Scan for the cell matching the given text and deliver its (x, y) coordinate at center. 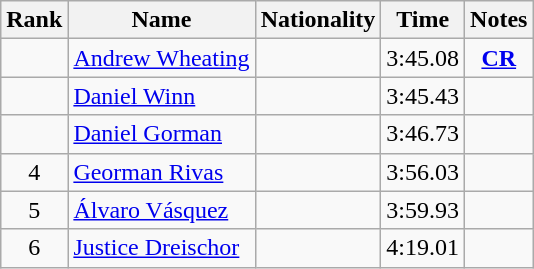
Álvaro Vásquez (162, 210)
4:19.01 (423, 248)
3:45.43 (423, 96)
3:56.03 (423, 172)
Andrew Wheating (162, 58)
3:59.93 (423, 210)
Nationality (318, 20)
6 (34, 248)
4 (34, 172)
3:46.73 (423, 134)
Daniel Winn (162, 96)
5 (34, 210)
Notes (499, 20)
Daniel Gorman (162, 134)
Justice Dreischor (162, 248)
Georman Rivas (162, 172)
Time (423, 20)
CR (499, 58)
Rank (34, 20)
Name (162, 20)
3:45.08 (423, 58)
